Extract the (X, Y) coordinate from the center of the cell holding the provided text.  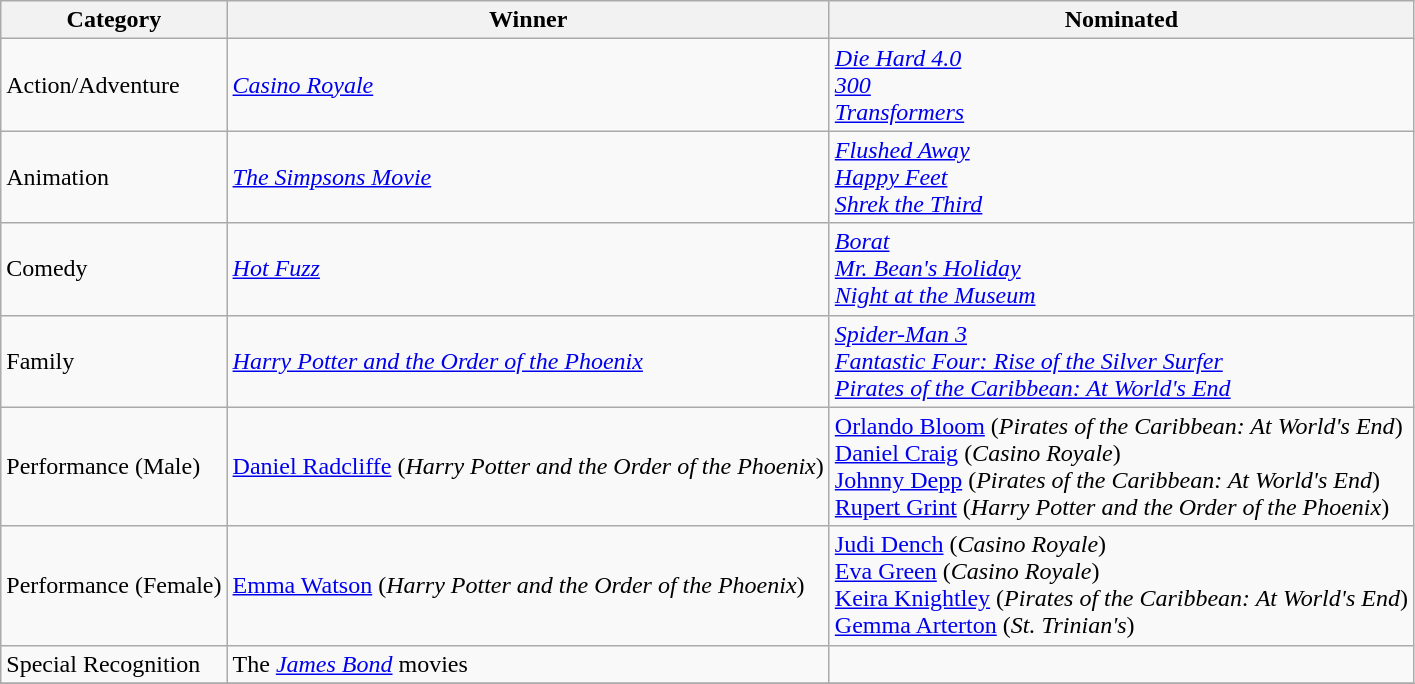
Winner (528, 20)
Category (114, 20)
Performance (Male) (114, 466)
Emma Watson (Harry Potter and the Order of the Phoenix) (528, 586)
Special Recognition (114, 664)
Daniel Radcliffe (Harry Potter and the Order of the Phoenix) (528, 466)
Action/Adventure (114, 85)
Harry Potter and the Order of the Phoenix (528, 361)
Casino Royale (528, 85)
Performance (Female) (114, 586)
Comedy (114, 269)
Nominated (1121, 20)
Animation (114, 177)
Judi Dench (Casino Royale)Eva Green (Casino Royale)Keira Knightley (Pirates of the Caribbean: At World's End) Gemma Arterton (St. Trinian's) (1121, 586)
Family (114, 361)
Hot Fuzz (528, 269)
Flushed AwayHappy FeetShrek the Third (1121, 177)
Spider-Man 3Fantastic Four: Rise of the Silver SurferPirates of the Caribbean: At World's End (1121, 361)
The Simpsons Movie (528, 177)
Die Hard 4.0300Transformers (1121, 85)
The James Bond movies (528, 664)
BoratMr. Bean's HolidayNight at the Museum (1121, 269)
